Scan for the cell matching the given text and deliver its [X, Y] coordinate at center. 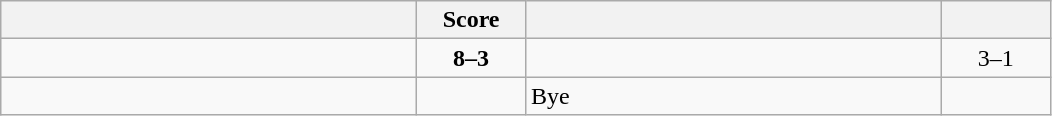
8–3 [472, 58]
Bye [733, 96]
3–1 [996, 58]
Score [472, 20]
